Detect which cell encompasses the target text, then output its [X, Y] center coordinate. 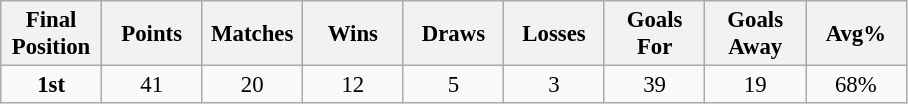
12 [354, 85]
68% [856, 85]
20 [252, 85]
Points [152, 34]
3 [554, 85]
Losses [554, 34]
Matches [252, 34]
41 [152, 85]
19 [756, 85]
Draws [454, 34]
1st [52, 85]
5 [454, 85]
Goals For [654, 34]
Avg% [856, 34]
Goals Away [756, 34]
Final Position [52, 34]
Wins [354, 34]
39 [654, 85]
